Return the (X, Y) coordinate for the center point of the cell that contains the specified text.  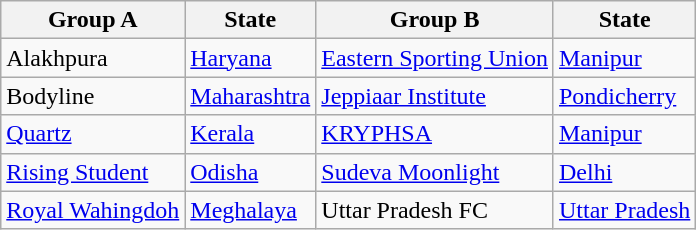
Group B (435, 20)
Rising Student (93, 172)
Sudeva Moonlight (435, 172)
Pondicherry (624, 96)
Eastern Sporting Union (435, 58)
Delhi (624, 172)
Meghalaya (250, 210)
Alakhpura (93, 58)
Jeppiaar Institute (435, 96)
Kerala (250, 134)
Bodyline (93, 96)
KRYPHSA (435, 134)
Royal Wahingdoh (93, 210)
Haryana (250, 58)
Uttar Pradesh FC (435, 210)
Odisha (250, 172)
Quartz (93, 134)
Group A (93, 20)
Uttar Pradesh (624, 210)
Maharashtra (250, 96)
